Find where the given text appears and provide that cell's center as [x, y] coordinate. 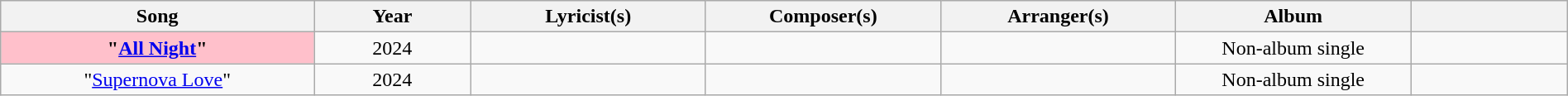
"All Night" [157, 48]
"Supernova Love" [157, 79]
Arranger(s) [1058, 17]
Year [392, 17]
Lyricist(s) [588, 17]
Album [1293, 17]
Song [157, 17]
Composer(s) [823, 17]
